Locate the cell with the specified text and output its (X, Y) center coordinate. 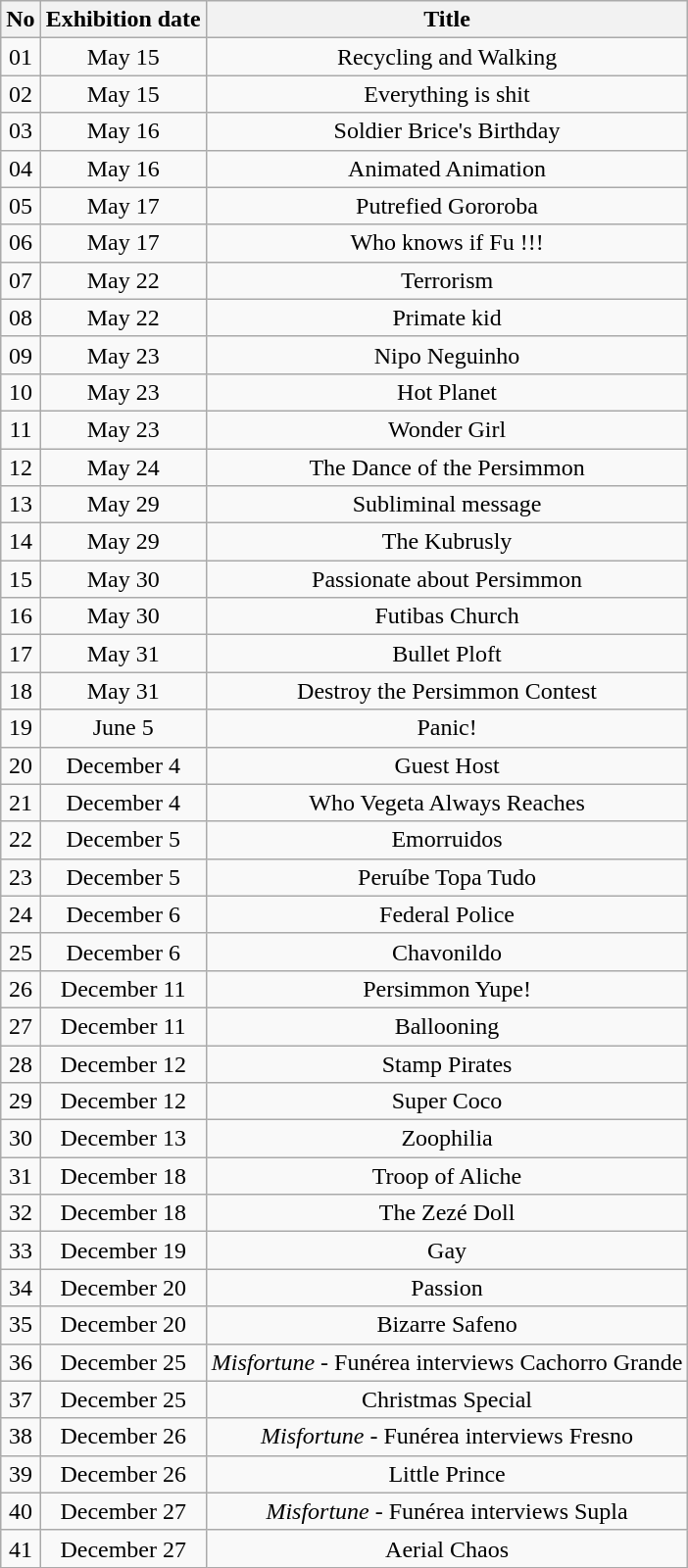
Bullet Ploft (447, 654)
Who Vegeta Always Reaches (447, 803)
Aerial Chaos (447, 1548)
34 (21, 1288)
31 (21, 1176)
Peruíbe Topa Tudo (447, 877)
38 (21, 1437)
Passion (447, 1288)
07 (21, 280)
Chavonildo (447, 952)
Panic! (447, 728)
Everything is shit (447, 94)
30 (21, 1139)
13 (21, 505)
39 (21, 1474)
Little Prince (447, 1474)
Passionate about Persimmon (447, 579)
Terrorism (447, 280)
Troop of Aliche (447, 1176)
Primate kid (447, 318)
Animated Animation (447, 169)
Persimmon Yupe! (447, 989)
The Zezé Doll (447, 1213)
No (21, 20)
17 (21, 654)
The Dance of the Persimmon (447, 467)
Misfortune - Funérea interviews Fresno (447, 1437)
Misfortune - Funérea interviews Cachorro Grande (447, 1362)
Subliminal message (447, 505)
Putrefied Gororoba (447, 206)
09 (21, 355)
Stamp Pirates (447, 1063)
Bizarre Safeno (447, 1325)
Guest Host (447, 765)
Emorruidos (447, 840)
December 19 (123, 1250)
Soldier Brice's Birthday (447, 131)
23 (21, 877)
Exhibition date (123, 20)
26 (21, 989)
14 (21, 542)
27 (21, 1026)
15 (21, 579)
29 (21, 1102)
24 (21, 914)
December 13 (123, 1139)
Zoophilia (447, 1139)
01 (21, 57)
Ballooning (447, 1026)
May 24 (123, 467)
Title (447, 20)
June 5 (123, 728)
Destroy the Persimmon Contest (447, 691)
Federal Police (447, 914)
Futibas Church (447, 616)
32 (21, 1213)
02 (21, 94)
Who knows if Fu !!! (447, 243)
03 (21, 131)
Recycling and Walking (447, 57)
Nipo Neguinho (447, 355)
Christmas Special (447, 1399)
28 (21, 1063)
05 (21, 206)
21 (21, 803)
11 (21, 429)
06 (21, 243)
35 (21, 1325)
Wonder Girl (447, 429)
Misfortune - Funérea interviews Supla (447, 1511)
40 (21, 1511)
33 (21, 1250)
04 (21, 169)
The Kubrusly (447, 542)
Hot Planet (447, 392)
Gay (447, 1250)
16 (21, 616)
36 (21, 1362)
10 (21, 392)
08 (21, 318)
Super Coco (447, 1102)
18 (21, 691)
19 (21, 728)
25 (21, 952)
20 (21, 765)
41 (21, 1548)
12 (21, 467)
22 (21, 840)
37 (21, 1399)
